Provide the (X, Y) coordinate of the cell's center where the given text is located.  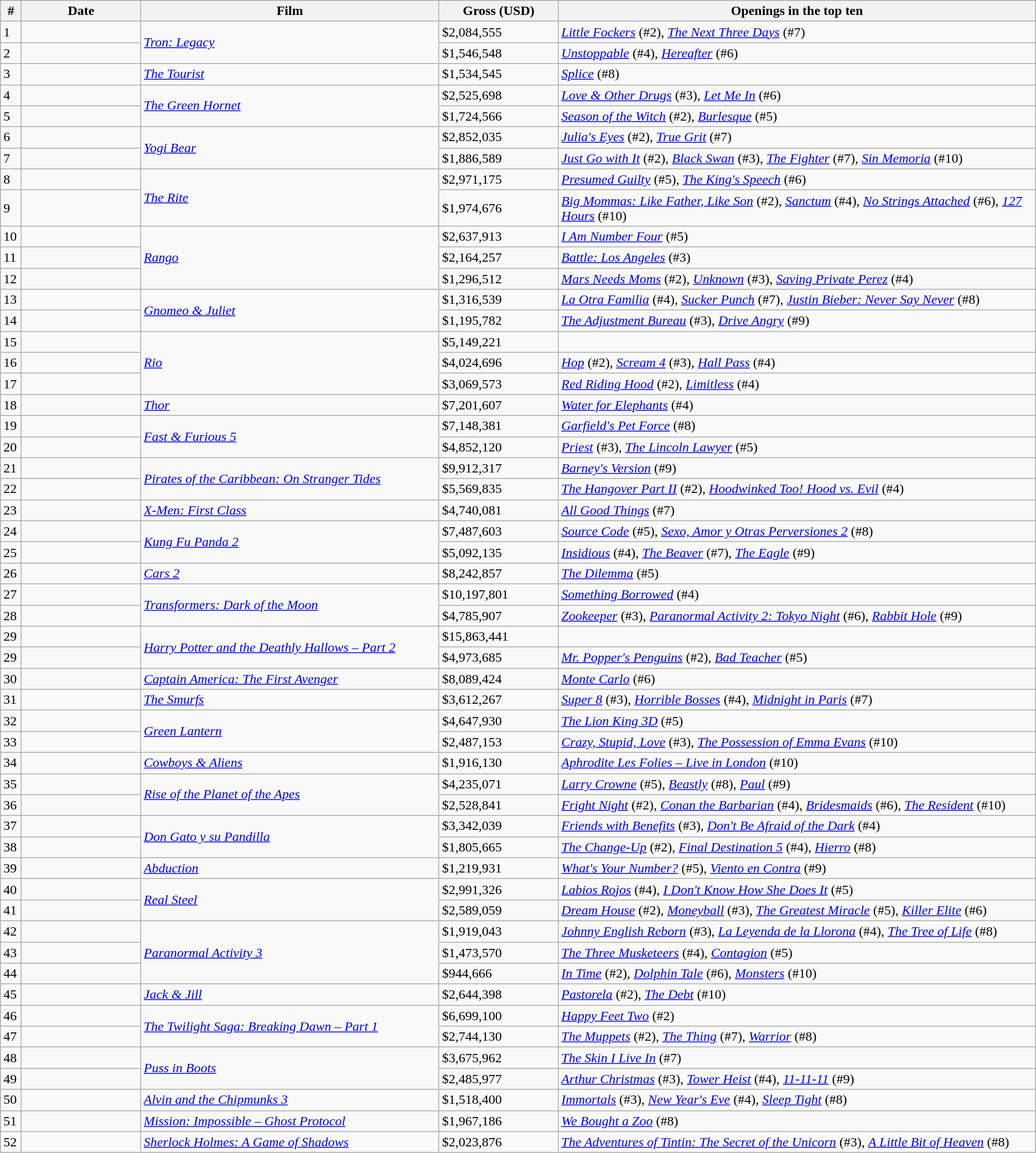
28 (11, 616)
$2,528,841 (499, 805)
$2,023,876 (499, 1142)
The Adventures of Tintin: The Secret of the Unicorn (#3), A Little Bit of Heaven (#8) (797, 1142)
Tron: Legacy (290, 43)
$4,785,907 (499, 616)
$2,084,555 (499, 32)
Season of the Witch (#2), Burlesque (#5) (797, 116)
46 (11, 1016)
$2,991,326 (499, 889)
Fright Night (#2), Conan the Barbarian (#4), Bridesmaids (#6), The Resident (#10) (797, 805)
51 (11, 1121)
The Skin I Live In (#7) (797, 1058)
Julia's Eyes (#2), True Grit (#7) (797, 137)
45 (11, 995)
14 (11, 321)
41 (11, 910)
$2,485,977 (499, 1079)
12 (11, 278)
36 (11, 805)
$1,967,186 (499, 1121)
15 (11, 342)
50 (11, 1100)
$7,201,607 (499, 405)
Green Lantern (290, 731)
17 (11, 384)
$3,612,267 (499, 700)
Openings in the top ten (797, 11)
$1,219,931 (499, 868)
Little Fockers (#2), The Next Three Days (#7) (797, 32)
The Muppets (#2), The Thing (#7), Warrior (#8) (797, 1037)
Johnny English Reborn (#3), La Leyenda de la Llorona (#4), The Tree of Life (#8) (797, 931)
5 (11, 116)
8 (11, 179)
Aphrodite Les Folies – Live in London (#10) (797, 763)
$1,974,676 (499, 208)
Mission: Impossible – Ghost Protocol (290, 1121)
Unstoppable (#4), Hereafter (#6) (797, 53)
Zookeeper (#3), Paranormal Activity 2: Tokyo Night (#6), Rabbit Hole (#9) (797, 616)
$3,675,962 (499, 1058)
$5,569,835 (499, 489)
The Three Musketeers (#4), Contagion (#5) (797, 952)
The Twilight Saga: Breaking Dawn – Part 1 (290, 1026)
Red Riding Hood (#2), Limitless (#4) (797, 384)
$4,740,081 (499, 510)
Larry Crowne (#5), Beastly (#8), Paul (#9) (797, 784)
Cowboys & Aliens (290, 763)
$1,805,665 (499, 847)
Thor (290, 405)
Insidious (#4), The Beaver (#7), The Eagle (#9) (797, 552)
$6,699,100 (499, 1016)
$1,886,589 (499, 158)
38 (11, 847)
$15,863,441 (499, 637)
Super 8 (#3), Horrible Bosses (#4), Midnight in Paris (#7) (797, 700)
$8,242,857 (499, 573)
3 (11, 74)
7 (11, 158)
Presumed Guilty (#5), The King's Speech (#6) (797, 179)
$944,666 (499, 974)
Abduction (290, 868)
The Smurfs (290, 700)
$8,089,424 (499, 679)
Source Code (#5), Sexo, Amor y Otras Perversiones 2 (#8) (797, 531)
Dream House (#2), Moneyball (#3), The Greatest Miracle (#5), Killer Elite (#6) (797, 910)
Big Mommas: Like Father, Like Son (#2), Sanctum (#4), No Strings Attached (#6), 127 Hours (#10) (797, 208)
Jack & Jill (290, 995)
18 (11, 405)
$4,024,696 (499, 363)
$2,852,035 (499, 137)
The Hangover Part II (#2), Hoodwinked Too! Hood vs. Evil (#4) (797, 489)
6 (11, 137)
La Otra Familia (#4), Sucker Punch (#7), Justin Bieber: Never Say Never (#8) (797, 300)
What's Your Number? (#5), Viento en Contra (#9) (797, 868)
Happy Feet Two (#2) (797, 1016)
1 (11, 32)
Harry Potter and the Deathly Hallows – Part 2 (290, 647)
Rio (290, 363)
Kung Fu Panda 2 (290, 542)
Pirates of the Caribbean: On Stranger Tides (290, 479)
$2,487,153 (499, 742)
$1,473,570 (499, 952)
37 (11, 826)
$2,589,059 (499, 910)
$7,487,603 (499, 531)
The Rite (290, 197)
$1,546,548 (499, 53)
40 (11, 889)
$2,637,913 (499, 236)
$1,916,130 (499, 763)
Crazy, Stupid, Love (#3), The Possession of Emma Evans (#10) (797, 742)
Love & Other Drugs (#3), Let Me In (#6) (797, 95)
X-Men: First Class (290, 510)
48 (11, 1058)
Hop (#2), Scream 4 (#3), Hall Pass (#4) (797, 363)
19 (11, 426)
33 (11, 742)
Transformers: Dark of the Moon (290, 605)
$1,296,512 (499, 278)
39 (11, 868)
$2,644,398 (499, 995)
20 (11, 447)
$4,973,685 (499, 658)
# (11, 11)
42 (11, 931)
$1,518,400 (499, 1100)
Real Steel (290, 900)
Something Borrowed (#4) (797, 594)
43 (11, 952)
$3,069,573 (499, 384)
2 (11, 53)
23 (11, 510)
32 (11, 721)
Just Go with It (#2), Black Swan (#3), The Fighter (#7), Sin Memoria (#10) (797, 158)
Film (290, 11)
All Good Things (#7) (797, 510)
The Dilemma (#5) (797, 573)
Cars 2 (290, 573)
$2,744,130 (499, 1037)
$5,092,135 (499, 552)
Mr. Popper's Penguins (#2), Bad Teacher (#5) (797, 658)
$2,164,257 (499, 257)
$2,971,175 (499, 179)
In Time (#2), Dolphin Tale (#6), Monsters (#10) (797, 974)
Gnomeo & Juliet (290, 310)
$1,724,566 (499, 116)
Garfield's Pet Force (#8) (797, 426)
$1,316,539 (499, 300)
Battle: Los Angeles (#3) (797, 257)
$4,852,120 (499, 447)
The Green Hornet (290, 106)
44 (11, 974)
34 (11, 763)
$1,919,043 (499, 931)
49 (11, 1079)
27 (11, 594)
Friends with Benefits (#3), Don't Be Afraid of the Dark (#4) (797, 826)
The Tourist (290, 74)
Captain America: The First Avenger (290, 679)
21 (11, 468)
Sherlock Holmes: A Game of Shadows (290, 1142)
The Change-Up (#2), Final Destination 5 (#4), Hierro (#8) (797, 847)
$5,149,221 (499, 342)
Monte Carlo (#6) (797, 679)
Alvin and the Chipmunks 3 (290, 1100)
Arthur Christmas (#3), Tower Heist (#4), 11-11-11 (#9) (797, 1079)
$1,195,782 (499, 321)
$4,647,930 (499, 721)
26 (11, 573)
Mars Needs Moms (#2), Unknown (#3), Saving Private Perez (#4) (797, 278)
$10,197,801 (499, 594)
$4,235,071 (499, 784)
16 (11, 363)
Rango (290, 257)
Paranormal Activity 3 (290, 952)
$3,342,039 (499, 826)
Yogi Bear (290, 148)
22 (11, 489)
47 (11, 1037)
25 (11, 552)
Water for Elephants (#4) (797, 405)
9 (11, 208)
52 (11, 1142)
30 (11, 679)
Rise of the Planet of the Apes (290, 794)
Splice (#8) (797, 74)
$7,148,381 (499, 426)
24 (11, 531)
10 (11, 236)
Pastorela (#2), The Debt (#10) (797, 995)
13 (11, 300)
The Adjustment Bureau (#3), Drive Angry (#9) (797, 321)
35 (11, 784)
11 (11, 257)
31 (11, 700)
Gross (USD) (499, 11)
Puss in Boots (290, 1068)
Date (81, 11)
The Lion King 3D (#5) (797, 721)
Immortals (#3), New Year's Eve (#4), Sleep Tight (#8) (797, 1100)
Don Gato y su Pandilla (290, 837)
$9,912,317 (499, 468)
I Am Number Four (#5) (797, 236)
We Bought a Zoo (#8) (797, 1121)
$2,525,698 (499, 95)
Priest (#3), The Lincoln Lawyer (#5) (797, 447)
Labios Rojos (#4), I Don't Know How She Does It (#5) (797, 889)
4 (11, 95)
Fast & Furious 5 (290, 437)
Barney's Version (#9) (797, 468)
$1,534,545 (499, 74)
